Search for the cell housing the specified text and yield its (X, Y) center coordinate. 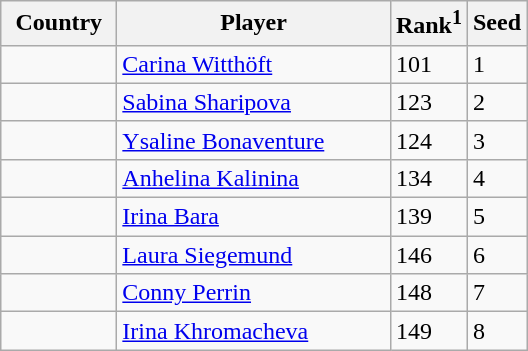
Conny Perrin (254, 293)
Rank1 (428, 24)
134 (428, 178)
4 (496, 178)
Seed (496, 24)
Irina Bara (254, 217)
Carina Witthöft (254, 64)
139 (428, 217)
124 (428, 140)
Country (59, 24)
6 (496, 255)
148 (428, 293)
Ysaline Bonaventure (254, 140)
146 (428, 255)
149 (428, 331)
101 (428, 64)
Laura Siegemund (254, 255)
7 (496, 293)
Player (254, 24)
Sabina Sharipova (254, 102)
Anhelina Kalinina (254, 178)
2 (496, 102)
Irina Khromacheva (254, 331)
1 (496, 64)
5 (496, 217)
123 (428, 102)
8 (496, 331)
3 (496, 140)
